Find where the given text appears and provide that cell's center as (X, Y) coordinate. 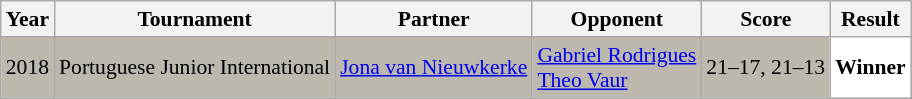
Winner (870, 68)
Gabriel Rodrigues Theo Vaur (616, 68)
Opponent (616, 19)
2018 (28, 68)
Tournament (194, 19)
Portuguese Junior International (194, 68)
Partner (434, 19)
Result (870, 19)
Jona van Nieuwkerke (434, 68)
21–17, 21–13 (766, 68)
Score (766, 19)
Year (28, 19)
